Locate the cell with the specified text and output its (X, Y) center coordinate. 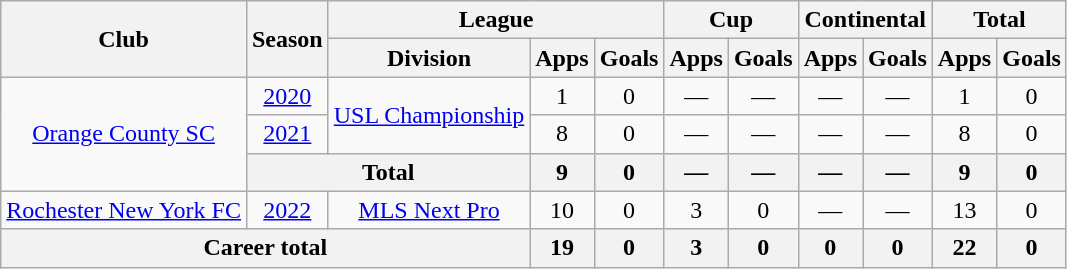
Rochester New York FC (124, 210)
13 (964, 210)
USL Championship (429, 115)
22 (964, 248)
MLS Next Pro (429, 210)
19 (562, 248)
Season (287, 39)
Continental (865, 20)
2020 (287, 96)
Club (124, 39)
Career total (266, 248)
Cup (731, 20)
2021 (287, 134)
Division (429, 58)
2022 (287, 210)
Orange County SC (124, 134)
League (496, 20)
10 (562, 210)
